For the text-containing cell, return its midpoint in [x, y] coordinate format. 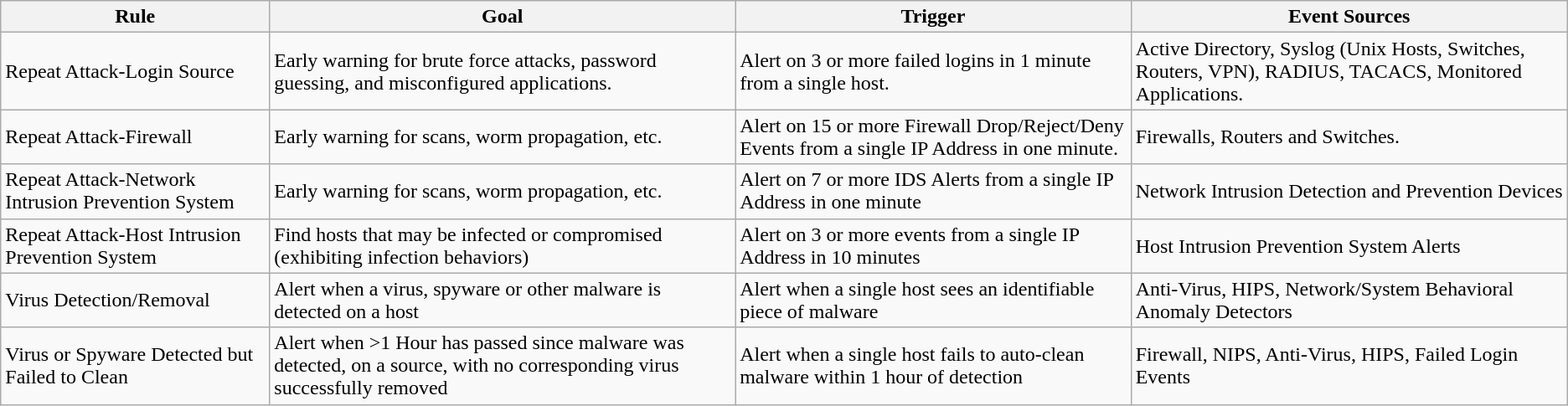
Goal [503, 17]
Event Sources [1349, 17]
Alert on 15 or more Firewall Drop/Reject/Deny Events from a single IP Address in one minute. [933, 137]
Virus or Spyware Detected but Failed to Clean [136, 366]
Active Directory, Syslog (Unix Hosts, Switches, Routers, VPN), RADIUS, TACACS, Monitored Applications. [1349, 71]
Firewalls, Routers and Switches. [1349, 137]
Repeat Attack-Network Intrusion Prevention System [136, 191]
Alert when a virus, spyware or other malware is detected on a host [503, 300]
Repeat Attack-Host Intrusion Prevention System [136, 246]
Find hosts that may be infected or compromised(exhibiting infection behaviors) [503, 246]
Trigger [933, 17]
Firewall, NIPS, Anti-Virus, HIPS, Failed Login Events [1349, 366]
Alert when >1 Hour has passed since malware was detected, on a source, with no corresponding virus successfully removed [503, 366]
Anti-Virus, HIPS, Network/System Behavioral Anomaly Detectors [1349, 300]
Host Intrusion Prevention System Alerts [1349, 246]
Alert on 3 or more failed logins in 1 minute from a single host. [933, 71]
Alert on 3 or more events from a single IP Address in 10 minutes [933, 246]
Alert on 7 or more IDS Alerts from a single IP Address in one minute [933, 191]
Alert when a single host fails to auto-clean malware within 1 hour of detection [933, 366]
Rule [136, 17]
Network Intrusion Detection and Prevention Devices [1349, 191]
Early warning for brute force attacks, password guessing, and misconfigured applications. [503, 71]
Alert when a single host sees an identifiable piece of malware [933, 300]
Repeat Attack-Login Source [136, 71]
Repeat Attack-Firewall [136, 137]
Virus Detection/Removal [136, 300]
